From the cell containing the given text, extract its center point as [x, y] coordinate. 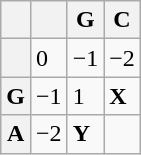
A [16, 134]
C [122, 20]
X [122, 96]
1 [86, 96]
Y [86, 134]
0 [48, 58]
